Search for the cell housing the specified text and yield its (x, y) center coordinate. 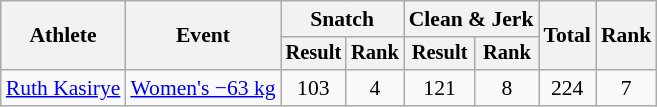
Athlete (64, 36)
Ruth Kasirye (64, 88)
7 (626, 88)
103 (314, 88)
Event (202, 36)
121 (440, 88)
Women's −63 kg (202, 88)
Clean & Jerk (472, 19)
224 (566, 88)
8 (506, 88)
Total (566, 36)
4 (375, 88)
Snatch (342, 19)
